Search for the cell housing the specified text and yield its (x, y) center coordinate. 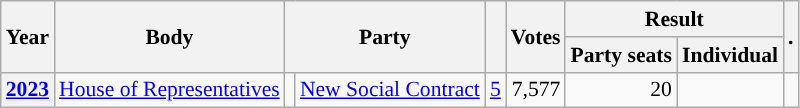
5 (496, 90)
7,577 (536, 90)
Individual (730, 55)
. (791, 36)
Result (674, 19)
Year (28, 36)
New Social Contract (390, 90)
Party seats (620, 55)
20 (620, 90)
Votes (536, 36)
House of Representatives (170, 90)
Party (385, 36)
2023 (28, 90)
Body (170, 36)
